Detect which cell encompasses the target text, then output its [X, Y] center coordinate. 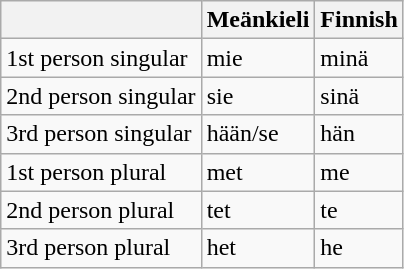
1st person singular [101, 58]
Finnish [359, 20]
Meänkieli [258, 20]
he [359, 248]
hään/se [258, 134]
te [359, 210]
me [359, 172]
3rd person plural [101, 248]
mie [258, 58]
sie [258, 96]
hän [359, 134]
tet [258, 210]
sinä [359, 96]
3rd person singular [101, 134]
minä [359, 58]
1st person plural [101, 172]
2nd person singular [101, 96]
het [258, 248]
met [258, 172]
2nd person plural [101, 210]
